Detect which cell encompasses the target text, then output its (x, y) center coordinate. 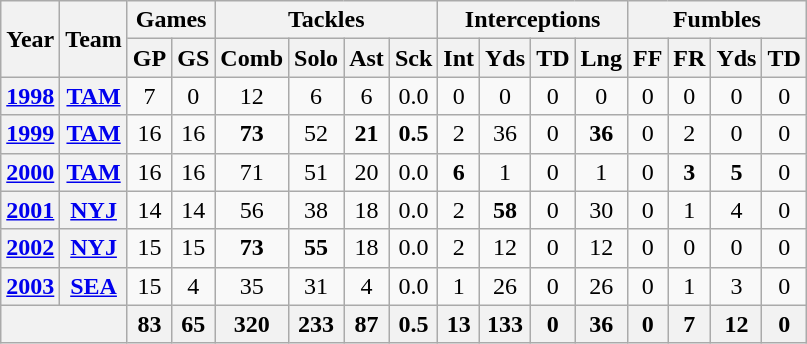
30 (601, 210)
20 (367, 172)
52 (316, 134)
FR (690, 58)
Year (30, 39)
133 (506, 324)
83 (149, 324)
2000 (30, 172)
2001 (30, 210)
38 (316, 210)
FF (647, 58)
5 (736, 172)
233 (316, 324)
Interceptions (533, 20)
320 (252, 324)
51 (316, 172)
55 (316, 248)
56 (252, 210)
35 (252, 286)
Solo (316, 58)
Int (459, 58)
31 (316, 286)
Fumbles (716, 20)
Games (170, 20)
87 (367, 324)
58 (506, 210)
65 (194, 324)
Tackles (326, 20)
Comb (252, 58)
GS (194, 58)
1998 (30, 96)
71 (252, 172)
Sck (413, 58)
2003 (30, 286)
13 (459, 324)
21 (367, 134)
GP (149, 58)
1999 (30, 134)
2002 (30, 248)
Ast (367, 58)
Team (94, 39)
SEA (94, 286)
Lng (601, 58)
